Provide the (X, Y) coordinate of the cell's center where the given text is located.  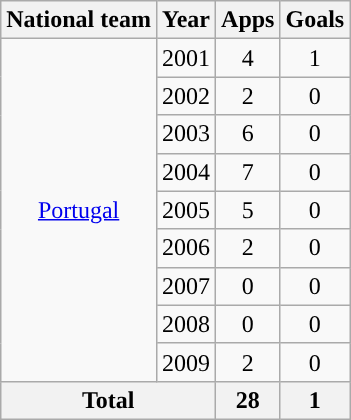
7 (248, 172)
2007 (186, 286)
2005 (186, 210)
2008 (186, 324)
Year (186, 20)
2004 (186, 172)
2006 (186, 248)
28 (248, 400)
4 (248, 58)
2009 (186, 362)
Goals (315, 20)
2003 (186, 134)
Total (108, 400)
6 (248, 134)
2001 (186, 58)
5 (248, 210)
2002 (186, 96)
Portugal (79, 210)
Apps (248, 20)
National team (79, 20)
